Extract the (x, y) coordinate from the center of the cell holding the provided text.  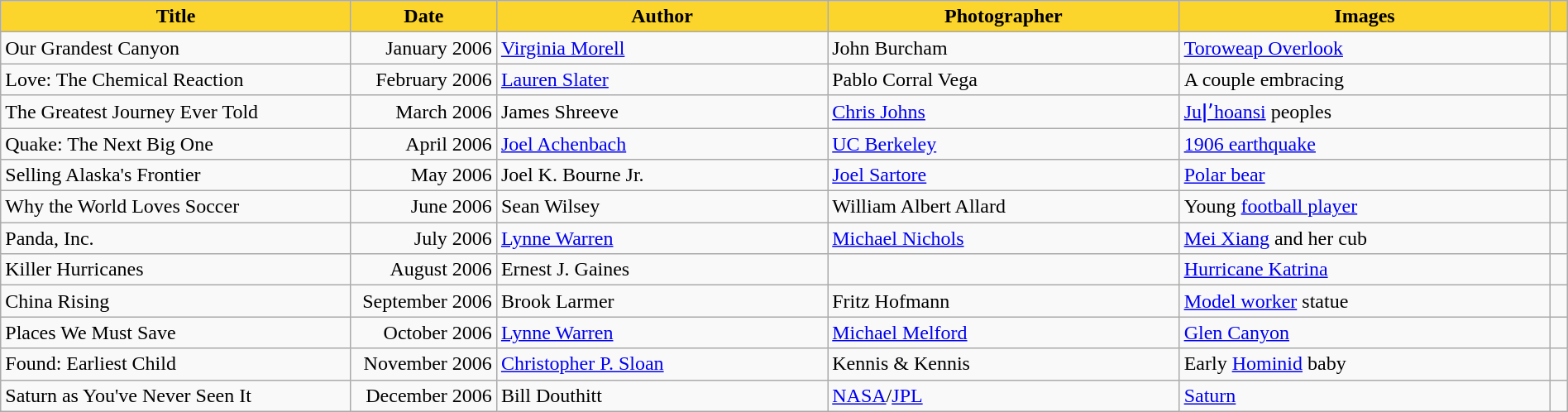
The Greatest Journey Ever Told (176, 112)
China Rising (176, 301)
UC Berkeley (1004, 143)
May 2006 (423, 175)
Joel Sartore (1004, 175)
December 2006 (423, 395)
Michael Nichols (1004, 238)
Toroweap Overlook (1365, 48)
Images (1365, 17)
March 2006 (423, 112)
Sean Wilsey (662, 207)
Bill Douthitt (662, 395)
Juǀʼhoansi peoples (1365, 112)
Photographer (1004, 17)
1906 earthquake (1365, 143)
April 2006 (423, 143)
Model worker statue (1365, 301)
September 2006 (423, 301)
John Burcham (1004, 48)
Glen Canyon (1365, 333)
October 2006 (423, 333)
Killer Hurricanes (176, 270)
Mei Xiang and her cub (1365, 238)
July 2006 (423, 238)
William Albert Allard (1004, 207)
Panda, Inc. (176, 238)
Young football player (1365, 207)
August 2006 (423, 270)
Fritz Hofmann (1004, 301)
Found: Earliest Child (176, 364)
January 2006 (423, 48)
NASA/JPL (1004, 395)
Saturn as You've Never Seen It (176, 395)
Date (423, 17)
Quake: The Next Big One (176, 143)
Ernest J. Gaines (662, 270)
Michael Melford (1004, 333)
Places We Must Save (176, 333)
Christopher P. Sloan (662, 364)
Chris Johns (1004, 112)
Hurricane Katrina (1365, 270)
February 2006 (423, 79)
Pablo Corral Vega (1004, 79)
Our Grandest Canyon (176, 48)
Early Hominid baby (1365, 364)
Joel K. Bourne Jr. (662, 175)
November 2006 (423, 364)
A couple embracing (1365, 79)
Saturn (1365, 395)
Author (662, 17)
Joel Achenbach (662, 143)
James Shreeve (662, 112)
Title (176, 17)
Selling Alaska's Frontier (176, 175)
Why the World Loves Soccer (176, 207)
Virginia Morell (662, 48)
Kennis & Kennis (1004, 364)
Love: The Chemical Reaction (176, 79)
June 2006 (423, 207)
Brook Larmer (662, 301)
Lauren Slater (662, 79)
Polar bear (1365, 175)
